Identify which cell holds the provided text, then report its (X, Y) central coordinate. 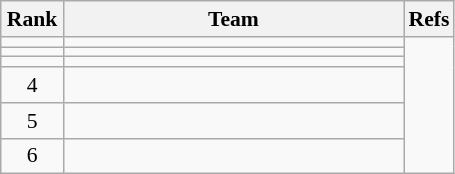
Refs (430, 19)
Team (233, 19)
Rank (32, 19)
5 (32, 121)
4 (32, 85)
6 (32, 156)
